Identify which cell holds the provided text, then report its (X, Y) central coordinate. 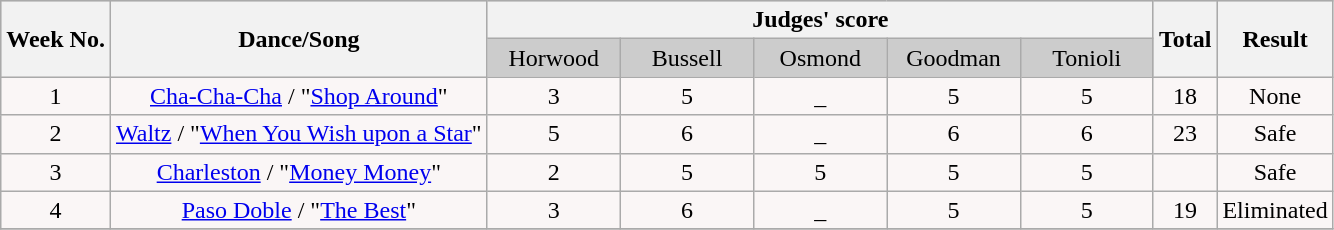
Paso Doble / "The Best" (298, 210)
Week No. (56, 39)
18 (1185, 96)
Judges' score (820, 20)
19 (1185, 210)
Total (1185, 39)
Dance/Song (298, 39)
None (1275, 96)
Eliminated (1275, 210)
Osmond (820, 58)
Tonioli (1086, 58)
23 (1185, 134)
4 (56, 210)
1 (56, 96)
Goodman (954, 58)
Cha-Cha-Cha / "Shop Around" (298, 96)
Result (1275, 39)
Charleston / "Money Money" (298, 172)
Bussell (686, 58)
Waltz / "When You Wish upon a Star" (298, 134)
Horwood (554, 58)
